Detect which cell encompasses the target text, then output its (X, Y) center coordinate. 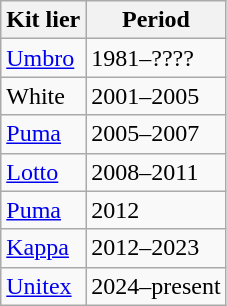
Period (156, 20)
Lotto (44, 172)
Umbro (44, 58)
2008–2011 (156, 172)
White (44, 96)
2012 (156, 210)
2012–2023 (156, 248)
2001–2005 (156, 96)
2005–2007 (156, 134)
1981–???? (156, 58)
2024–present (156, 286)
Kit lier (44, 20)
Kappa (44, 248)
Unitex (44, 286)
